Provide the (X, Y) coordinate of the cell's center where the given text is located.  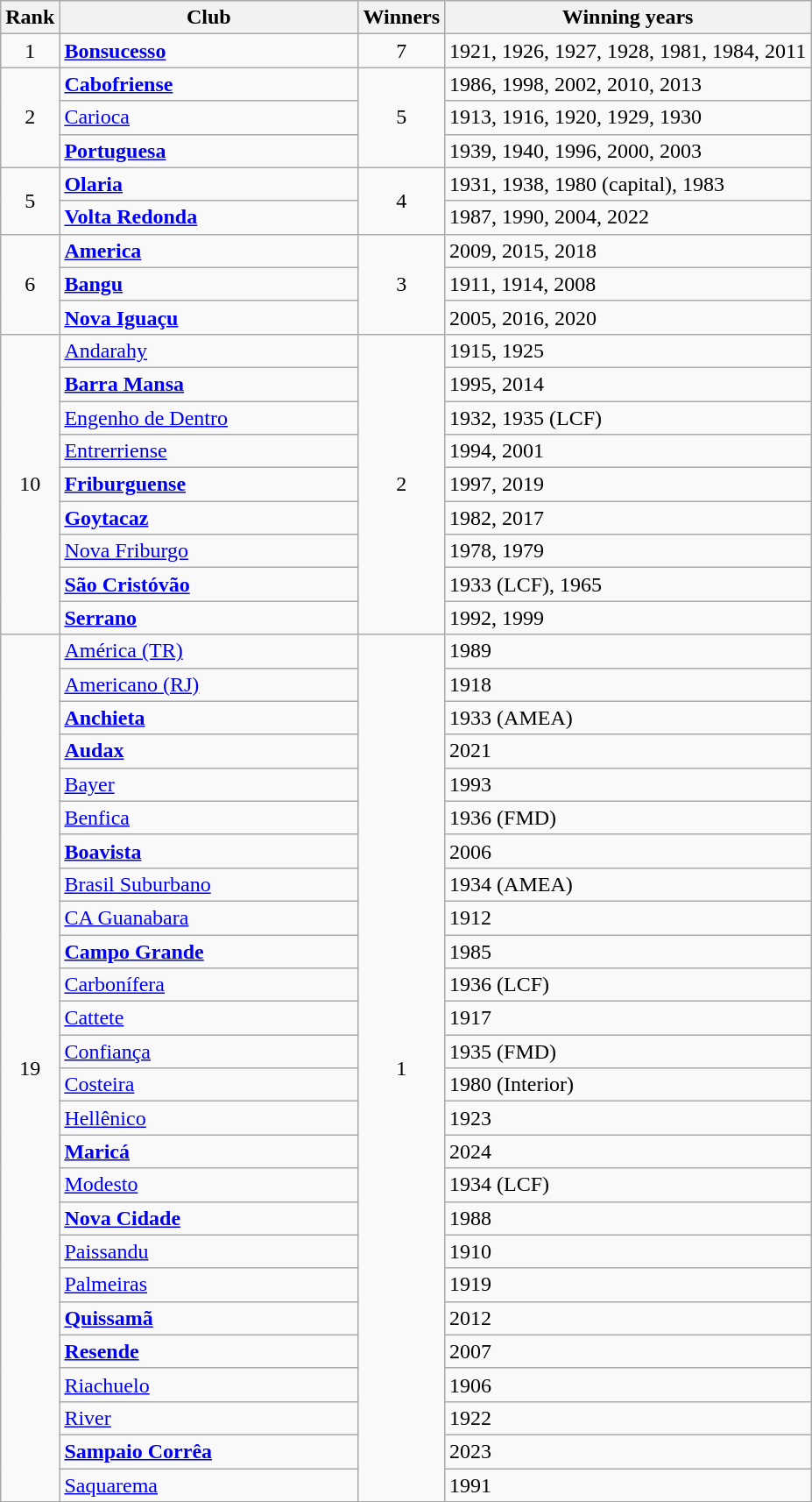
Quissamã (208, 1318)
1989 (628, 651)
1915, 1925 (628, 351)
Friburguense (208, 485)
1934 (AMEA) (628, 884)
2024 (628, 1151)
1982, 2017 (628, 518)
Hellênico (208, 1118)
1923 (628, 1118)
2023 (628, 1451)
River (208, 1418)
2009, 2015, 2018 (628, 251)
Andarahy (208, 351)
1922 (628, 1418)
4 (401, 201)
1985 (628, 951)
1936 (LCF) (628, 985)
Bonsucesso (208, 51)
1919 (628, 1285)
1918 (628, 684)
América (TR) (208, 651)
1913, 1916, 1920, 1929, 1930 (628, 117)
6 (30, 284)
1917 (628, 1018)
Modesto (208, 1185)
Boavista (208, 851)
1932, 1935 (LCF) (628, 418)
Portuguesa (208, 151)
19 (30, 1068)
1987, 1990, 2004, 2022 (628, 217)
Paissandu (208, 1251)
1921, 1926, 1927, 1928, 1981, 1984, 2011 (628, 51)
Audax (208, 751)
Goytacaz (208, 518)
Palmeiras (208, 1285)
Winning years (628, 18)
Saquarema (208, 1485)
1936 (FMD) (628, 818)
1939, 1940, 1996, 2000, 2003 (628, 151)
Campo Grande (208, 951)
Winners (401, 18)
2006 (628, 851)
1992, 1999 (628, 618)
Engenho de Dentro (208, 418)
7 (401, 51)
Volta Redonda (208, 217)
3 (401, 284)
1906 (628, 1385)
1988 (628, 1218)
Americano (RJ) (208, 684)
Sampaio Corrêa (208, 1451)
Benfica (208, 818)
Nova Iguaçu (208, 317)
2012 (628, 1318)
Cattete (208, 1018)
2007 (628, 1351)
1933 (AMEA) (628, 718)
Cabofriense (208, 84)
Serrano (208, 618)
1934 (LCF) (628, 1185)
1986, 1998, 2002, 2010, 2013 (628, 84)
Confiança (208, 1052)
Riachuelo (208, 1385)
1991 (628, 1485)
1910 (628, 1251)
Rank (30, 18)
1993 (628, 784)
Carioca (208, 117)
1995, 2014 (628, 384)
America (208, 251)
1931, 1938, 1980 (capital), 1983 (628, 184)
Barra Mansa (208, 384)
10 (30, 484)
1912 (628, 917)
Maricá (208, 1151)
Club (208, 18)
CA Guanabara (208, 917)
Nova Friburgo (208, 551)
Carbonífera (208, 985)
1980 (Interior) (628, 1085)
Resende (208, 1351)
2021 (628, 751)
Costeira (208, 1085)
1911, 1914, 2008 (628, 284)
Anchieta (208, 718)
1997, 2019 (628, 485)
Brasil Suburbano (208, 884)
Bayer (208, 784)
São Cristóvão (208, 585)
1994, 2001 (628, 451)
1933 (LCF), 1965 (628, 585)
1978, 1979 (628, 551)
Entrerriense (208, 451)
Olaria (208, 184)
2005, 2016, 2020 (628, 317)
1935 (FMD) (628, 1052)
Nova Cidade (208, 1218)
Bangu (208, 284)
